Provide the (x, y) coordinate of the cell's center where the given text is located.  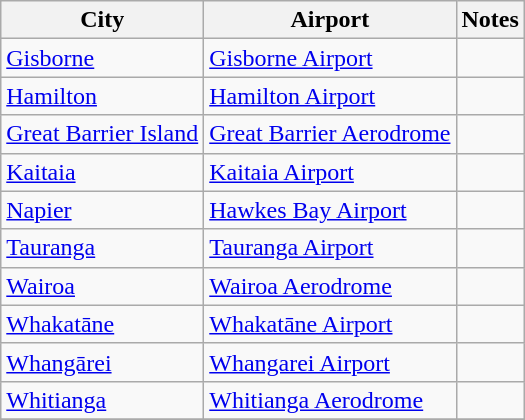
Whitianga (102, 400)
Whitianga Aerodrome (330, 400)
City (102, 20)
Kaitaia Airport (330, 172)
Whangārei (102, 362)
Hamilton Airport (330, 96)
Great Barrier Island (102, 134)
Gisborne Airport (330, 58)
Gisborne (102, 58)
Hamilton (102, 96)
Whakatāne (102, 324)
Notes (490, 20)
Tauranga (102, 248)
Wairoa Aerodrome (330, 286)
Wairoa (102, 286)
Whangarei Airport (330, 362)
Napier (102, 210)
Whakatāne Airport (330, 324)
Kaitaia (102, 172)
Great Barrier Aerodrome (330, 134)
Airport (330, 20)
Tauranga Airport (330, 248)
Hawkes Bay Airport (330, 210)
